Extract the [x, y] coordinate from the center of the cell holding the provided text.  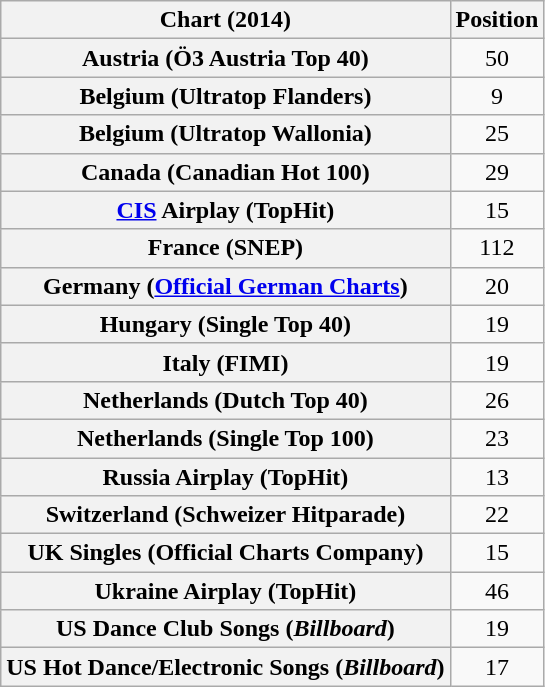
Belgium (Ultratop Wallonia) [226, 134]
Hungary (Single Top 40) [226, 324]
Chart (2014) [226, 20]
26 [497, 400]
23 [497, 438]
9 [497, 96]
Switzerland (Schweizer Hitparade) [226, 515]
29 [497, 172]
France (SNEP) [226, 248]
Germany (Official German Charts) [226, 286]
20 [497, 286]
US Dance Club Songs (Billboard) [226, 629]
Netherlands (Single Top 100) [226, 438]
CIS Airplay (TopHit) [226, 210]
Position [497, 20]
Italy (FIMI) [226, 362]
Austria (Ö3 Austria Top 40) [226, 58]
17 [497, 667]
Russia Airplay (TopHit) [226, 477]
Ukraine Airplay (TopHit) [226, 591]
22 [497, 515]
13 [497, 477]
50 [497, 58]
112 [497, 248]
Netherlands (Dutch Top 40) [226, 400]
UK Singles (Official Charts Company) [226, 553]
Belgium (Ultratop Flanders) [226, 96]
46 [497, 591]
25 [497, 134]
Canada (Canadian Hot 100) [226, 172]
US Hot Dance/Electronic Songs (Billboard) [226, 667]
